Output the [X, Y] coordinate of the center of the cell containing the given text.  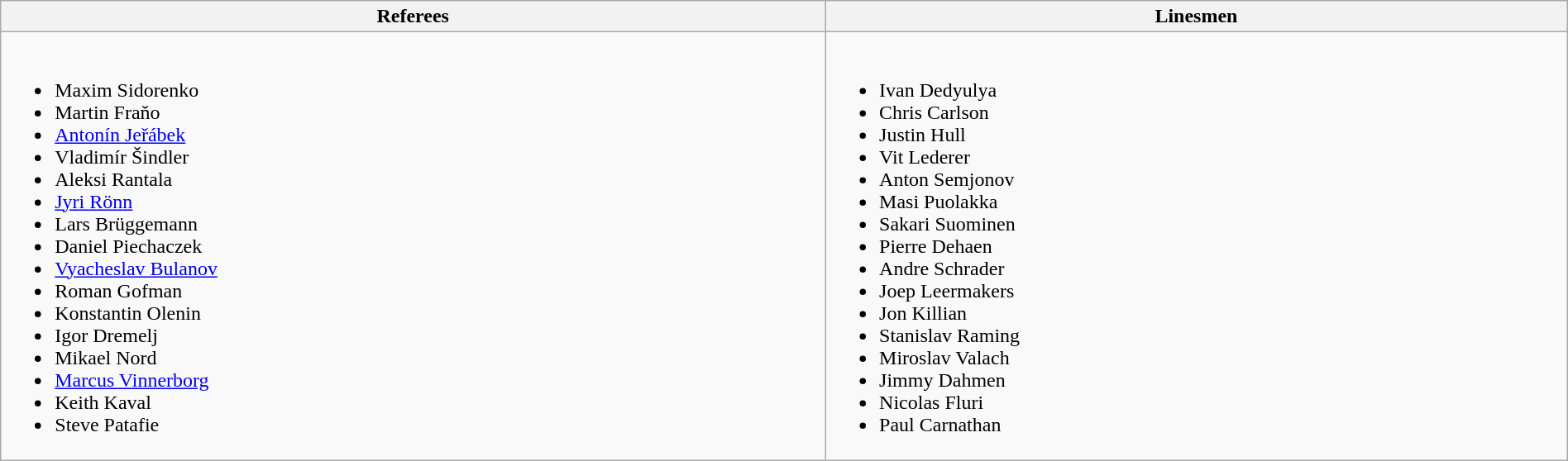
Referees [414, 17]
Linesmen [1197, 17]
